Locate the cell with the specified text and output its [X, Y] center coordinate. 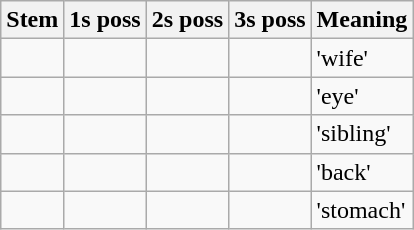
'stomach' [362, 210]
'wife' [362, 58]
3s poss [270, 20]
1s poss [105, 20]
2s poss [187, 20]
Stem [32, 20]
Meaning [362, 20]
'eye' [362, 96]
'sibling' [362, 134]
'back' [362, 172]
